For the text-containing cell, return its midpoint in [x, y] coordinate format. 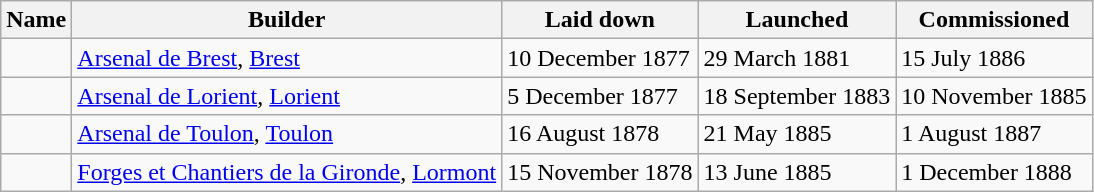
Builder [287, 20]
Laid down [600, 20]
10 November 1885 [994, 96]
1 December 1888 [994, 172]
16 August 1878 [600, 134]
18 September 1883 [797, 96]
Arsenal de Toulon, Toulon [287, 134]
15 November 1878 [600, 172]
13 June 1885 [797, 172]
5 December 1877 [600, 96]
Commissioned [994, 20]
1 August 1887 [994, 134]
29 March 1881 [797, 58]
Arsenal de Brest, Brest [287, 58]
15 July 1886 [994, 58]
10 December 1877 [600, 58]
Arsenal de Lorient, Lorient [287, 96]
Name [36, 20]
Forges et Chantiers de la Gironde, Lormont [287, 172]
Launched [797, 20]
21 May 1885 [797, 134]
